For the text-containing cell, return its midpoint in (X, Y) coordinate format. 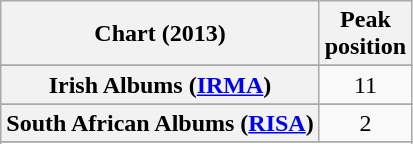
Irish Albums (IRMA) (160, 85)
Chart (2013) (160, 34)
2 (365, 123)
South African Albums (RISA) (160, 123)
11 (365, 85)
Peakposition (365, 34)
